Output the (x, y) coordinate of the center of the cell containing the given text.  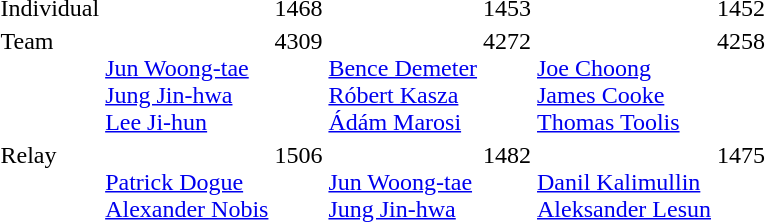
Bence DemeterRóbert KaszaÁdám Marosi (403, 82)
4272 (508, 82)
Joe ChoongJames CookeThomas Toolis (624, 82)
Jun Woong-taeJung Jin-hwaLee Ji-hun (187, 82)
4309 (298, 82)
